From the cell containing the given text, extract its center point as [x, y] coordinate. 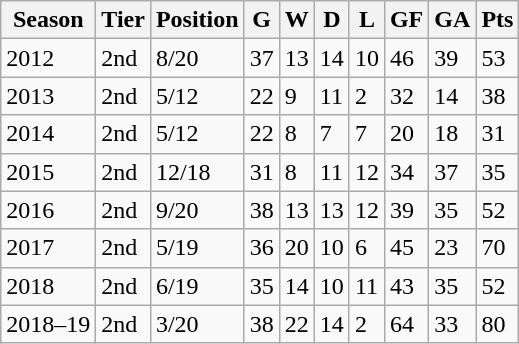
53 [498, 58]
9/20 [197, 210]
18 [452, 134]
W [296, 20]
70 [498, 248]
2014 [48, 134]
33 [452, 324]
GF [406, 20]
D [332, 20]
Position [197, 20]
46 [406, 58]
80 [498, 324]
5/19 [197, 248]
2018–19 [48, 324]
2015 [48, 172]
6 [366, 248]
G [262, 20]
Pts [498, 20]
45 [406, 248]
3/20 [197, 324]
36 [262, 248]
12/18 [197, 172]
23 [452, 248]
9 [296, 96]
2017 [48, 248]
Season [48, 20]
2013 [48, 96]
43 [406, 286]
32 [406, 96]
2012 [48, 58]
GA [452, 20]
L [366, 20]
2016 [48, 210]
34 [406, 172]
8/20 [197, 58]
2018 [48, 286]
Tier [124, 20]
6/19 [197, 286]
64 [406, 324]
